Detect which cell encompasses the target text, then output its [x, y] center coordinate. 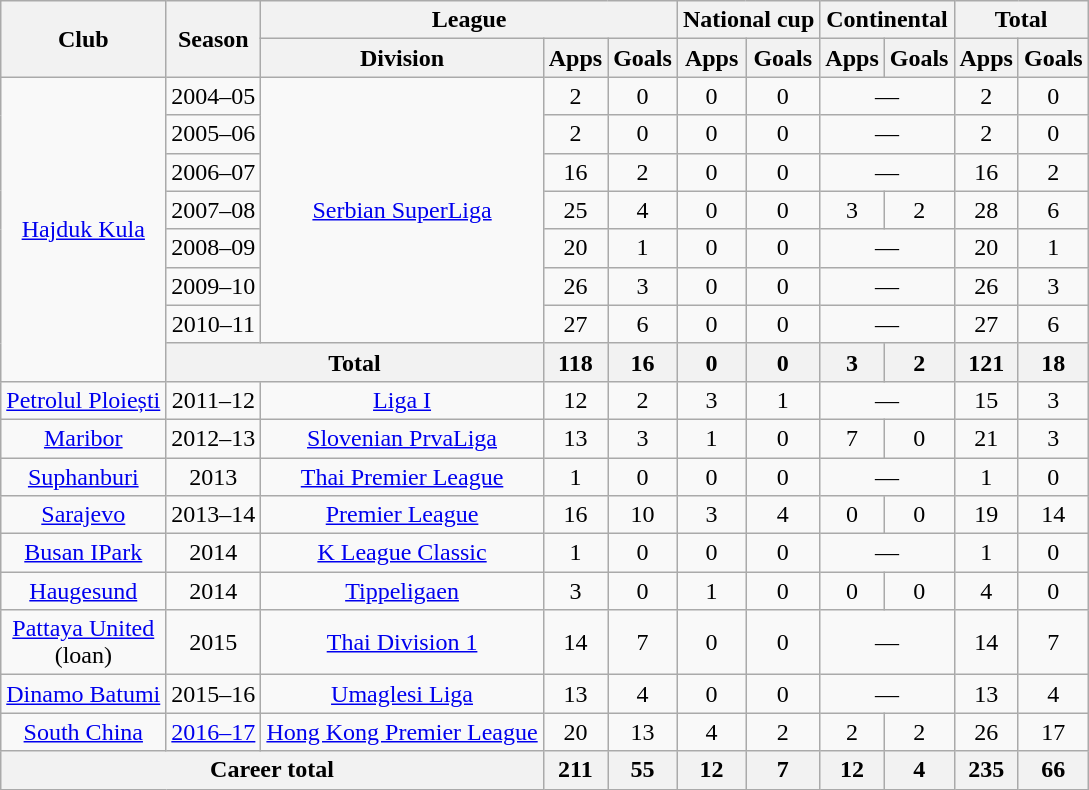
2016–17 [214, 732]
Hong Kong Premier League [402, 732]
National cup [748, 20]
Career total [272, 770]
Liga I [402, 400]
Thai Division 1 [402, 642]
Tippeligaen [402, 591]
55 [643, 770]
Serbian SuperLiga [402, 210]
118 [575, 362]
121 [986, 362]
235 [986, 770]
Petrolul Ploiești [84, 400]
Haugesund [84, 591]
2015–16 [214, 694]
Slovenian PrvaLiga [402, 438]
66 [1053, 770]
Umaglesi Liga [402, 694]
Hajduk Kula [84, 229]
2013–14 [214, 515]
Season [214, 39]
2005–06 [214, 134]
28 [986, 210]
19 [986, 515]
Pattaya United(loan) [84, 642]
Club [84, 39]
Continental [887, 20]
K League Classic [402, 553]
2006–07 [214, 172]
2004–05 [214, 96]
Suphanburi [84, 477]
18 [1053, 362]
10 [643, 515]
2008–09 [214, 248]
Dinamo Batumi [84, 694]
Sarajevo [84, 515]
211 [575, 770]
Thai Premier League [402, 477]
League [470, 20]
21 [986, 438]
2011–12 [214, 400]
South China [84, 732]
2009–10 [214, 286]
2007–08 [214, 210]
2015 [214, 642]
2010–11 [214, 324]
17 [1053, 732]
Busan IPark [84, 553]
2013 [214, 477]
Maribor [84, 438]
Division [402, 58]
15 [986, 400]
2012–13 [214, 438]
Premier League [402, 515]
25 [575, 210]
